Provide the (X, Y) coordinate of the cell's center where the given text is located.  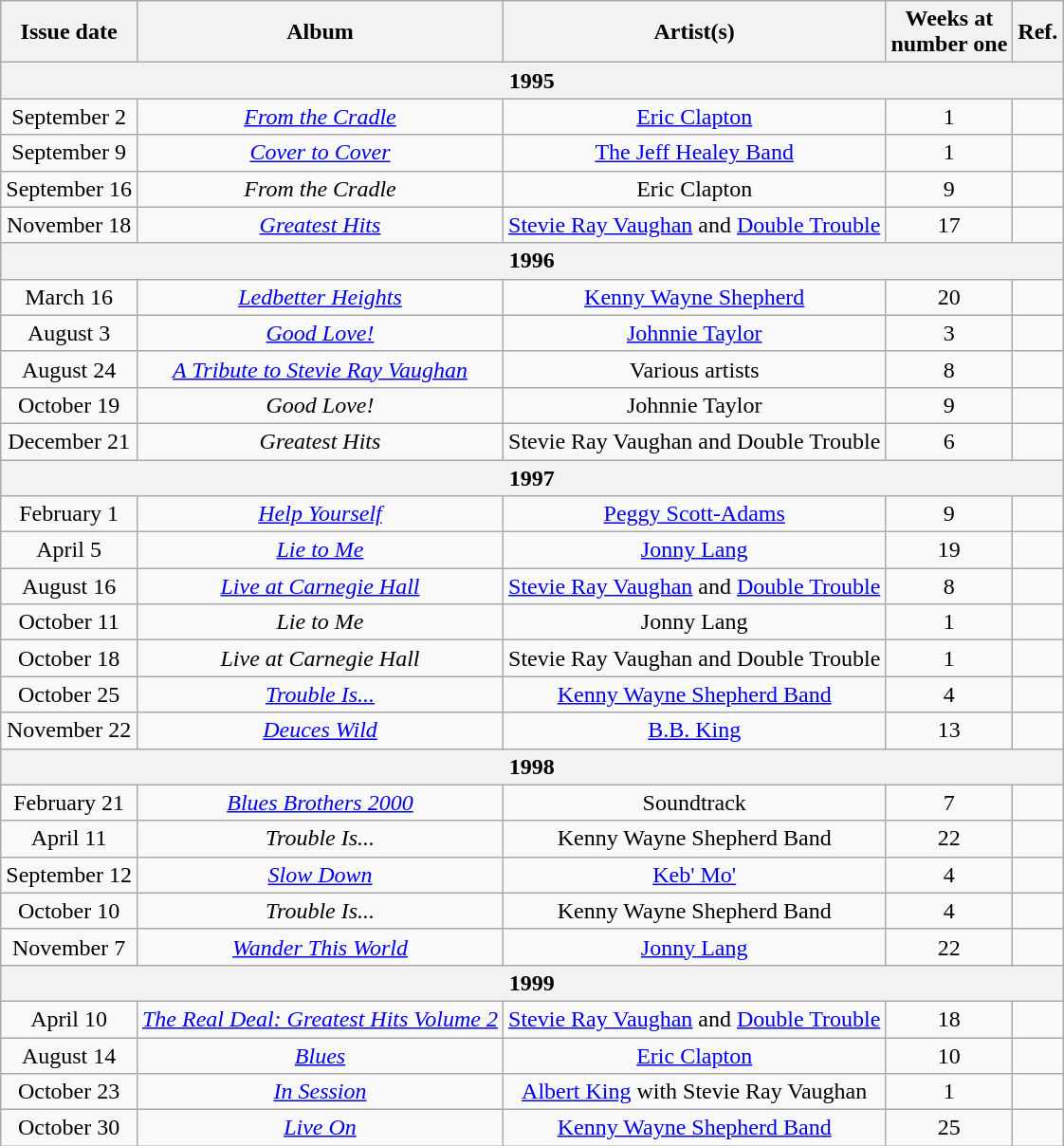
1995 (532, 81)
Cover to Cover (320, 153)
Help Yourself (320, 514)
Peggy Scott-Adams (694, 514)
September 9 (69, 153)
December 21 (69, 441)
October 19 (69, 405)
April 11 (69, 839)
February 21 (69, 803)
September 2 (69, 117)
B.B. King (694, 730)
A Tribute to Stevie Ray Vaughan (320, 369)
Slow Down (320, 875)
April 5 (69, 550)
Soundtrack (694, 803)
Blues Brothers 2000 (320, 803)
August 14 (69, 1056)
April 10 (69, 1019)
17 (949, 225)
Blues (320, 1056)
October 10 (69, 911)
Album (320, 32)
Deuces Wild (320, 730)
1997 (532, 477)
October 30 (69, 1128)
October 23 (69, 1092)
Ledbetter Heights (320, 297)
October 18 (69, 658)
August 3 (69, 333)
Live On (320, 1128)
1999 (532, 983)
Kenny Wayne Shepherd (694, 297)
18 (949, 1019)
November 7 (69, 947)
The Jeff Healey Band (694, 153)
November 18 (69, 225)
Ref. (1037, 32)
Weeks atnumber one (949, 32)
Albert King with Stevie Ray Vaughan (694, 1092)
19 (949, 550)
March 16 (69, 297)
Wander This World (320, 947)
In Session (320, 1092)
August 24 (69, 369)
February 1 (69, 514)
October 25 (69, 694)
3 (949, 333)
Keb' Mo' (694, 875)
October 11 (69, 622)
1996 (532, 261)
September 16 (69, 189)
Various artists (694, 369)
25 (949, 1128)
1998 (532, 767)
13 (949, 730)
10 (949, 1056)
November 22 (69, 730)
September 12 (69, 875)
6 (949, 441)
August 16 (69, 586)
Artist(s) (694, 32)
Issue date (69, 32)
20 (949, 297)
The Real Deal: Greatest Hits Volume 2 (320, 1019)
7 (949, 803)
